Return the (x, y) coordinate for the center point of the cell that contains the specified text.  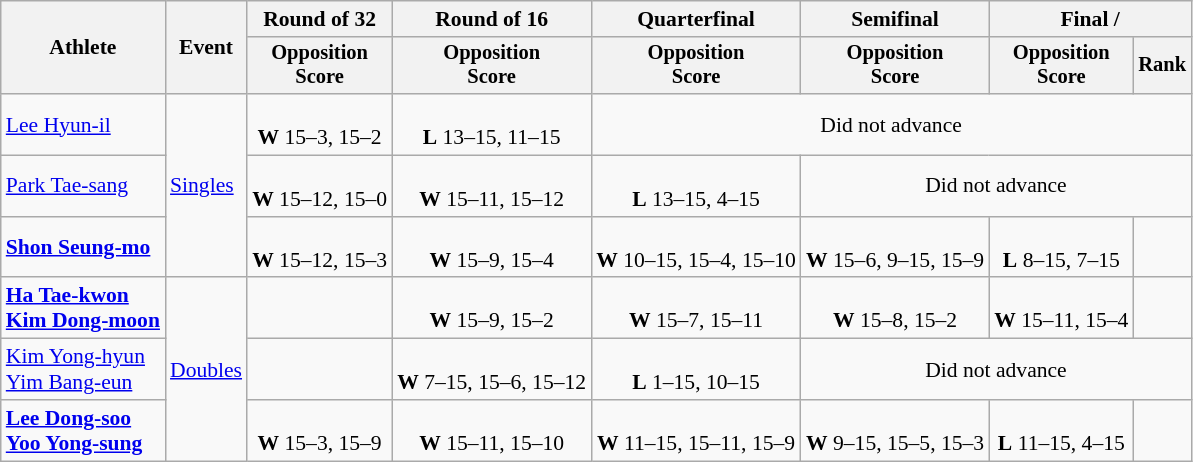
L 11–15, 4–15 (1061, 430)
Quarterfinal (696, 19)
Kim Yong-hyunYim Bang-eun (83, 370)
W 7–15, 15–6, 15–12 (492, 370)
Lee Hyun-il (83, 124)
W 15–12, 15–3 (320, 248)
L 1–15, 10–15 (696, 370)
Doubles (206, 370)
W 15–11, 15–10 (492, 430)
L 13–15, 11–15 (492, 124)
W 15–7, 15–11 (696, 308)
Final / (1090, 19)
W 15–6, 9–15, 15–9 (895, 248)
W 15–9, 15–2 (492, 308)
W 15–11, 15–12 (492, 186)
W 15–3, 15–2 (320, 124)
W 15–3, 15–9 (320, 430)
Lee Dong-sooYoo Yong-sung (83, 430)
Athlete (83, 48)
Park Tae-sang (83, 186)
W 10–15, 15–4, 15–10 (696, 248)
W 15–8, 15–2 (895, 308)
Ha Tae-kwonKim Dong-moon (83, 308)
Round of 32 (320, 19)
W 11–15, 15–11, 15–9 (696, 430)
Round of 16 (492, 19)
W 15–11, 15–4 (1061, 308)
Rank (1162, 66)
Singles (206, 186)
W 15–9, 15–4 (492, 248)
L 13–15, 4–15 (696, 186)
Shon Seung-mo (83, 248)
W 15–12, 15–0 (320, 186)
Event (206, 48)
W 9–15, 15–5, 15–3 (895, 430)
L 8–15, 7–15 (1061, 248)
Semifinal (895, 19)
